Search for the cell housing the specified text and yield its [x, y] center coordinate. 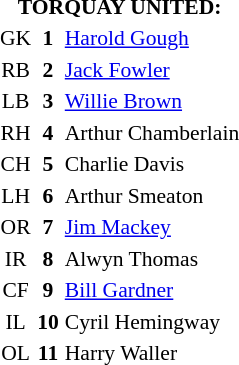
6 [48, 196]
8 [48, 259]
4 [48, 133]
2 [48, 70]
7 [48, 228]
9 [48, 290]
1 [48, 38]
10 [48, 322]
5 [48, 164]
3 [48, 102]
